Return the [X, Y] coordinate for the center point of the cell that contains the specified text.  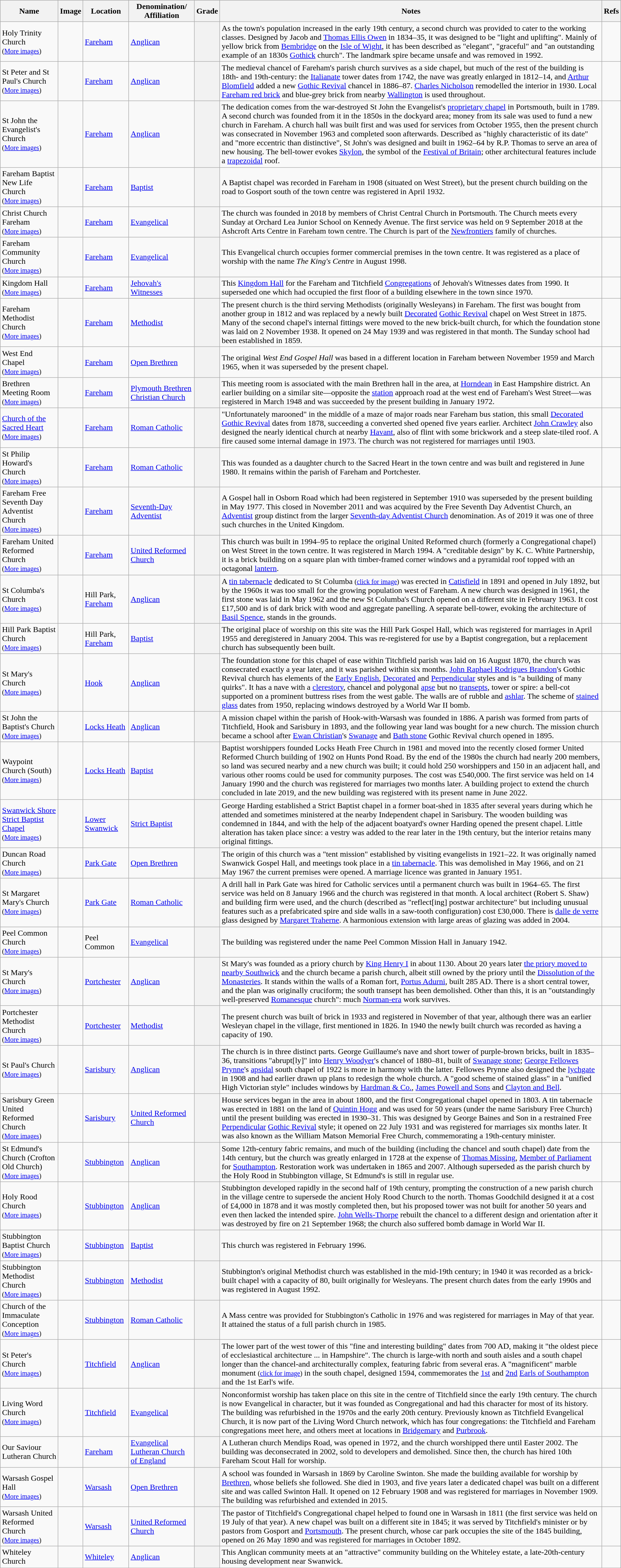
Lower Swanwick [106, 823]
Whiteley [106, 1557]
Holy Rood Church(More images) [29, 1206]
Hill Park Baptist Church(More images) [29, 639]
Stubbington Methodist Church(More images) [29, 1281]
St Philip Howard's Church(More images) [29, 467]
Hook [106, 683]
Warsash Gospel Hall(More images) [29, 1487]
Living Word Church(More images) [29, 1412]
Refs [611, 11]
Fareham Free Seventh Day Adventist Church(More images) [29, 511]
Our Saviour Lutheran Church [29, 1452]
Jehovah's Witnesses [162, 287]
Whiteley Church [29, 1557]
Denomination/Affiliation [162, 11]
St Peter and St Paul's Church(More images) [29, 81]
Notes [411, 11]
Duncan Road Church(More images) [29, 863]
Location [106, 11]
Fareham Baptist New Life Church(More images) [29, 187]
St Paul's Church(More images) [29, 1069]
St Margaret Mary's Church(More images) [29, 902]
St John the Evangelist's Church(More images) [29, 134]
Strict Baptist [162, 823]
Warsash United Reformed Church(More images) [29, 1526]
Peel Common [106, 942]
Plymouth Brethren Christian Church [162, 392]
This church was registered in February 1996. [411, 1246]
Stubbington Baptist Church(More images) [29, 1246]
Name [29, 11]
Christ Church Fareham(More images) [29, 222]
Church of the Sacred Heart(More images) [29, 427]
Sarisbury Green United Reformed Church(More images) [29, 1118]
Waypoint Church (South)(More images) [29, 770]
St Peter's Church(More images) [29, 1364]
Fareham United Reformed Church(More images) [29, 555]
Swanwick Shore Strict Baptist Chapel(More images) [29, 823]
Fareham Methodist Church(More images) [29, 322]
St Edmund's Church (Crofton Old Church)(More images) [29, 1162]
Brethren Meeting Room(More images) [29, 392]
Seventh-Day Adventist [162, 511]
Grade [207, 11]
Portchester Methodist Church(More images) [29, 1025]
St Columba's Church(More images) [29, 599]
The building was registered under the name Peel Common Mission Hall in January 1942. [411, 942]
Church of the Immaculate Conception(More images) [29, 1320]
Fareham Community Church(More images) [29, 257]
St John the Baptist's Church(More images) [29, 727]
Image [70, 11]
Holy Trinity Church(More images) [29, 42]
Peel Common Church(More images) [29, 942]
West End Chapel(More images) [29, 362]
Kingdom Hall(More images) [29, 287]
Evangelical Lutheran Church of England [162, 1452]
This Anglican community meets at an "attractive" community building on the Whiteley estate, a late-20th-century housing development near Swanwick. [411, 1557]
